Pinpoint the cell where the given text exists, returning its (X, Y) midpoint coordinate. 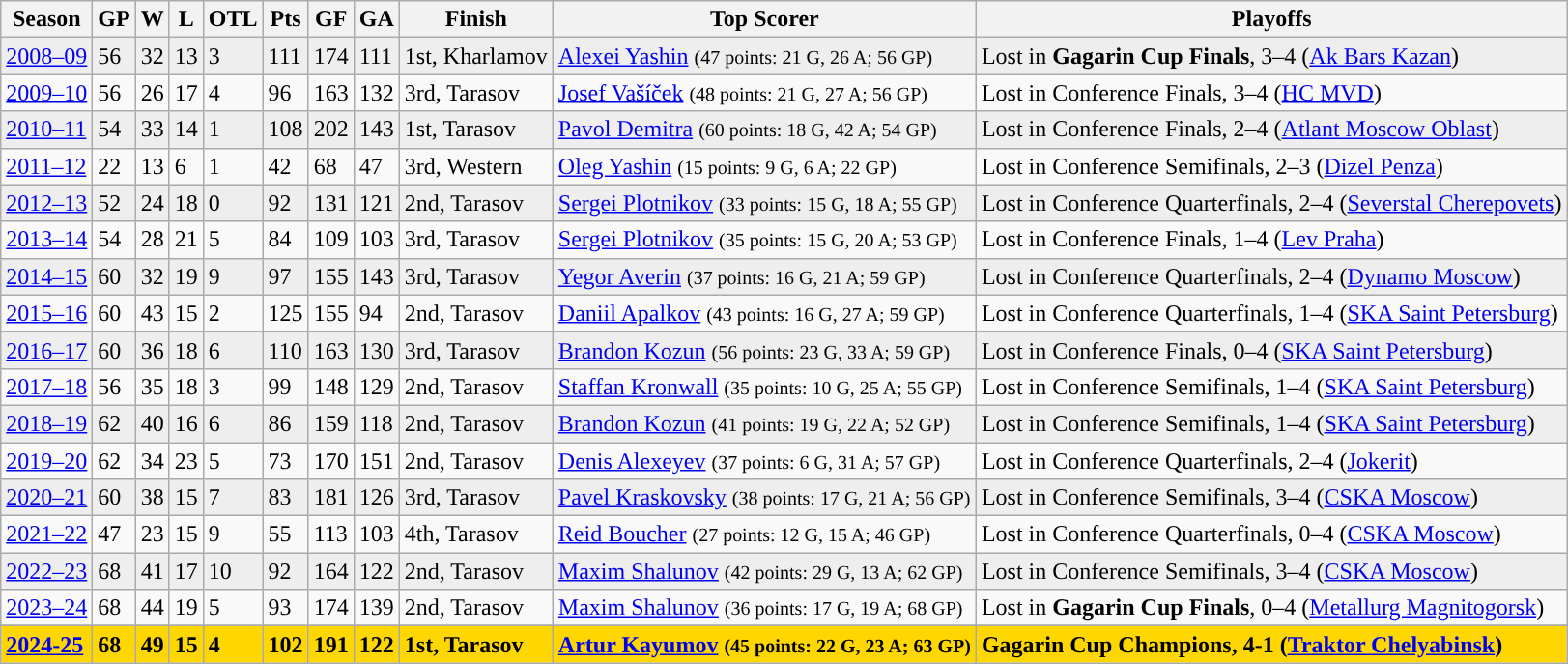
2024-25 (46, 645)
170 (330, 461)
7 (233, 498)
113 (330, 534)
84 (286, 240)
Reid Boucher (27 points: 12 G, 15 A; 46 GP) (764, 534)
Lost in Gagarin Cup Finals, 0–4 (Metallurg Magnitogorsk) (1271, 608)
2014–15 (46, 276)
38 (153, 498)
Pavol Demitra (60 points: 18 G, 42 A; 54 GP) (764, 130)
22 (114, 166)
Alexei Yashin (47 points: 21 G, 26 A; 56 GP) (764, 56)
3rd, Western (475, 166)
14 (185, 130)
Lost in Conference Quarterfinals, 2–4 (Jokerit) (1271, 461)
Sergei Plotnikov (33 points: 15 G, 18 A; 55 GP) (764, 203)
GP (114, 19)
93 (286, 608)
202 (330, 130)
73 (286, 461)
109 (330, 240)
102 (286, 645)
24 (153, 203)
Maxim Shalunov (42 points: 29 G, 13 A; 62 GP) (764, 571)
Lost in Conference Finals, 0–4 (SKA Saint Petersburg) (1271, 350)
130 (377, 350)
Lost in Gagarin Cup Finals, 3–4 (Ak Bars Kazan) (1271, 56)
Lost in Conference Finals, 3–4 (HC MVD) (1271, 93)
W (153, 19)
42 (286, 166)
21 (185, 240)
Lost in Conference Semifinals, 2–3 (Dizel Penza) (1271, 166)
Oleg Yashin (15 points: 9 G, 6 A; 22 GP) (764, 166)
GF (330, 19)
129 (377, 387)
2013–14 (46, 240)
L (185, 19)
52 (114, 203)
94 (377, 313)
16 (185, 423)
Lost in Conference Finals, 2–4 (Atlant Moscow Oblast) (1271, 130)
40 (153, 423)
Season (46, 19)
2008–09 (46, 56)
0 (233, 203)
118 (377, 423)
151 (377, 461)
2020–21 (46, 498)
35 (153, 387)
36 (153, 350)
28 (153, 240)
2022–23 (46, 571)
26 (153, 93)
83 (286, 498)
131 (330, 203)
97 (286, 276)
2021–22 (46, 534)
148 (330, 387)
33 (153, 130)
Lost in Conference Quarterfinals, 2–4 (Severstal Cherepovets) (1271, 203)
Lost in Conference Quarterfinals, 1–4 (SKA Saint Petersburg) (1271, 313)
49 (153, 645)
34 (153, 461)
Daniil Apalkov (43 points: 16 G, 27 A; 59 GP) (764, 313)
121 (377, 203)
GA (377, 19)
Pavel Kraskovsky (38 points: 17 G, 21 A; 56 GP) (764, 498)
2012–13 (46, 203)
Yegor Averin (37 points: 16 G, 21 A; 59 GP) (764, 276)
Lost in Conference Quarterfinals, 2–4 (Dynamo Moscow) (1271, 276)
Sergei Plotnikov (35 points: 15 G, 20 A; 53 GP) (764, 240)
Staffan Kronwall (35 points: 10 G, 25 A; 55 GP) (764, 387)
2 (233, 313)
139 (377, 608)
181 (330, 498)
108 (286, 130)
Artur Kayumov (45 points: 22 G, 23 A; 63 GP) (764, 645)
2017–18 (46, 387)
132 (377, 93)
4th, Tarasov (475, 534)
2018–19 (46, 423)
125 (286, 313)
2010–11 (46, 130)
Top Scorer (764, 19)
Josef Vašíček (48 points: 21 G, 27 A; 56 GP) (764, 93)
Denis Alexeyev (37 points: 6 G, 31 A; 57 GP) (764, 461)
110 (286, 350)
164 (330, 571)
Brandon Kozun (41 points: 19 G, 22 A; 52 GP) (764, 423)
43 (153, 313)
126 (377, 498)
2019–20 (46, 461)
Gagarin Cup Champions, 4-1 (Traktor Chelyabinsk) (1271, 645)
Lost in Conference Finals, 1–4 (Lev Praha) (1271, 240)
2011–12 (46, 166)
44 (153, 608)
2009–10 (46, 93)
41 (153, 571)
159 (330, 423)
99 (286, 387)
2016–17 (46, 350)
55 (286, 534)
Finish (475, 19)
Pts (286, 19)
2023–24 (46, 608)
Brandon Kozun (56 points: 23 G, 33 A; 59 GP) (764, 350)
10 (233, 571)
2015–16 (46, 313)
86 (286, 423)
Playoffs (1271, 19)
191 (330, 645)
OTL (233, 19)
Lost in Conference Quarterfinals, 0–4 (CSKA Moscow) (1271, 534)
96 (286, 93)
1st, Kharlamov (475, 56)
Maxim Shalunov (36 points: 17 G, 19 A; 68 GP) (764, 608)
